Capture the cell that displays the provided text and extract its (x, y) central coordinate. 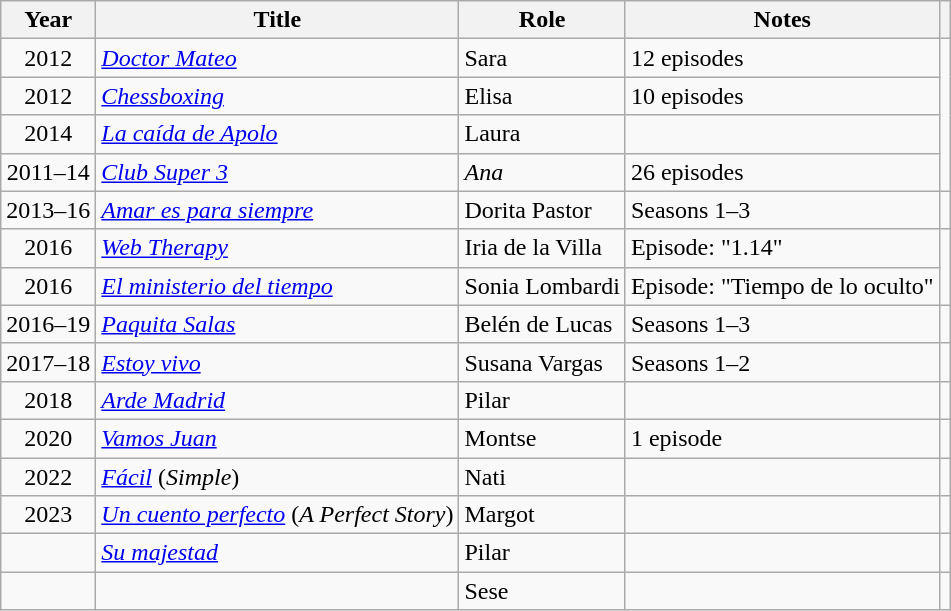
Club Super 3 (278, 172)
2023 (48, 515)
2014 (48, 134)
Amar es para siempre (278, 210)
2022 (48, 477)
1 episode (782, 438)
Chessboxing (278, 96)
Role (542, 20)
Estoy vivo (278, 362)
Belén de Lucas (542, 324)
2020 (48, 438)
Margot (542, 515)
Doctor Mateo (278, 58)
Ana (542, 172)
Nati (542, 477)
Sonia Lombardi (542, 286)
26 episodes (782, 172)
Episode: "1.14" (782, 248)
Dorita Pastor (542, 210)
2018 (48, 400)
Un cuento perfecto (A Perfect Story) (278, 515)
Web Therapy (278, 248)
Paquita Salas (278, 324)
Notes (782, 20)
La caída de Apolo (278, 134)
El ministerio del tiempo (278, 286)
Fácil (Simple) (278, 477)
2016–19 (48, 324)
Su majestad (278, 553)
Episode: "Tiempo de lo oculto" (782, 286)
Susana Vargas (542, 362)
2013–16 (48, 210)
Montse (542, 438)
Iria de la Villa (542, 248)
2017–18 (48, 362)
Sara (542, 58)
Elisa (542, 96)
10 episodes (782, 96)
12 episodes (782, 58)
Vamos Juan (278, 438)
Seasons 1–2 (782, 362)
2011–14 (48, 172)
Year (48, 20)
Arde Madrid (278, 400)
Title (278, 20)
Sese (542, 591)
Laura (542, 134)
